Return (X, Y) of the center of cell containing provided text 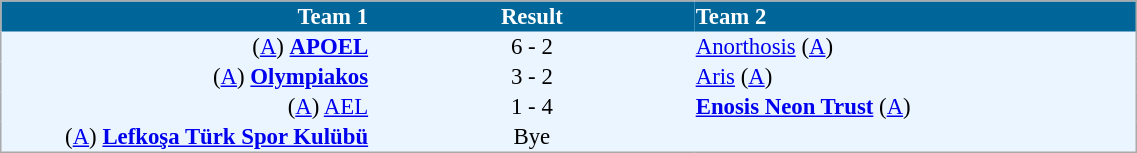
3 - 2 (532, 77)
(A) AEL (186, 107)
Enosis Neon Trust (A) (916, 107)
Bye (532, 137)
(A) APOEL (186, 47)
Team 2 (916, 16)
6 - 2 (532, 47)
1 - 4 (532, 107)
Anorthosis (A) (916, 47)
Aris (A) (916, 77)
(A) Lefkoşa Türk Spor Kulübü (186, 137)
(A) Olympiakos (186, 77)
Team 1 (186, 16)
Result (532, 16)
